From the cell containing the given text, extract its center point as (X, Y) coordinate. 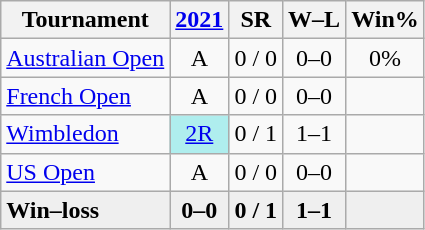
French Open (86, 96)
W–L (314, 20)
US Open (86, 172)
Wimbledon (86, 134)
0% (386, 58)
SR (256, 20)
2021 (200, 20)
Tournament (86, 20)
Australian Open (86, 58)
2R (200, 134)
Win% (386, 20)
Win–loss (86, 210)
